Scan for the cell matching the given text and deliver its [x, y] coordinate at center. 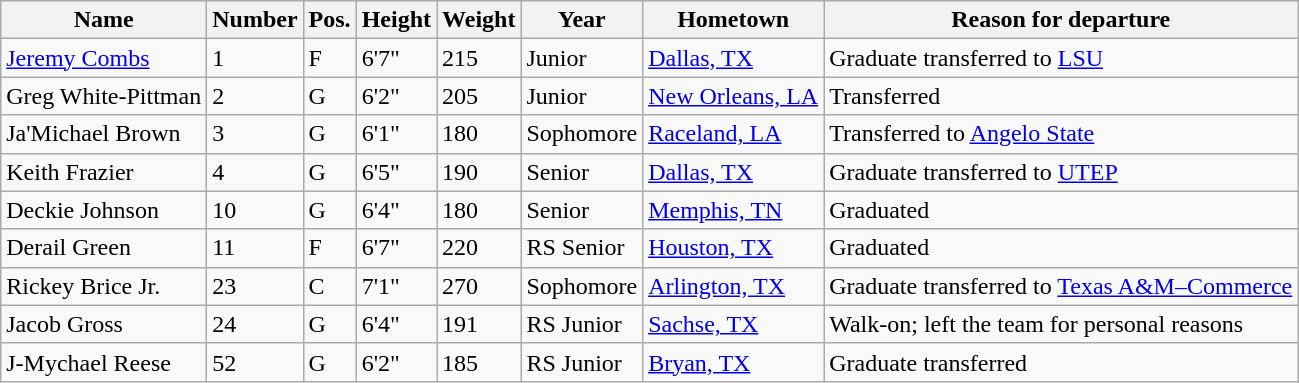
Height [396, 20]
Sachse, TX [734, 324]
4 [255, 172]
Transferred to Angelo State [1061, 134]
2 [255, 96]
New Orleans, LA [734, 96]
Houston, TX [734, 248]
Hometown [734, 20]
205 [479, 96]
215 [479, 58]
190 [479, 172]
Transferred [1061, 96]
6'1" [396, 134]
11 [255, 248]
52 [255, 362]
Derail Green [104, 248]
Year [582, 20]
C [330, 286]
Greg White-Pittman [104, 96]
Reason for departure [1061, 20]
Keith Frazier [104, 172]
1 [255, 58]
7'1" [396, 286]
Bryan, TX [734, 362]
Jacob Gross [104, 324]
Arlington, TX [734, 286]
24 [255, 324]
Jeremy Combs [104, 58]
185 [479, 362]
191 [479, 324]
Raceland, LA [734, 134]
Memphis, TN [734, 210]
3 [255, 134]
10 [255, 210]
Weight [479, 20]
Ja'Michael Brown [104, 134]
Pos. [330, 20]
Graduate transferred to LSU [1061, 58]
Graduate transferred to UTEP [1061, 172]
Name [104, 20]
Rickey Brice Jr. [104, 286]
23 [255, 286]
Walk-on; left the team for personal reasons [1061, 324]
Deckie Johnson [104, 210]
Number [255, 20]
Graduate transferred [1061, 362]
6'5" [396, 172]
RS Senior [582, 248]
270 [479, 286]
Graduate transferred to Texas A&M–Commerce [1061, 286]
220 [479, 248]
J-Mychael Reese [104, 362]
